Capture the cell that displays the provided text and extract its (x, y) central coordinate. 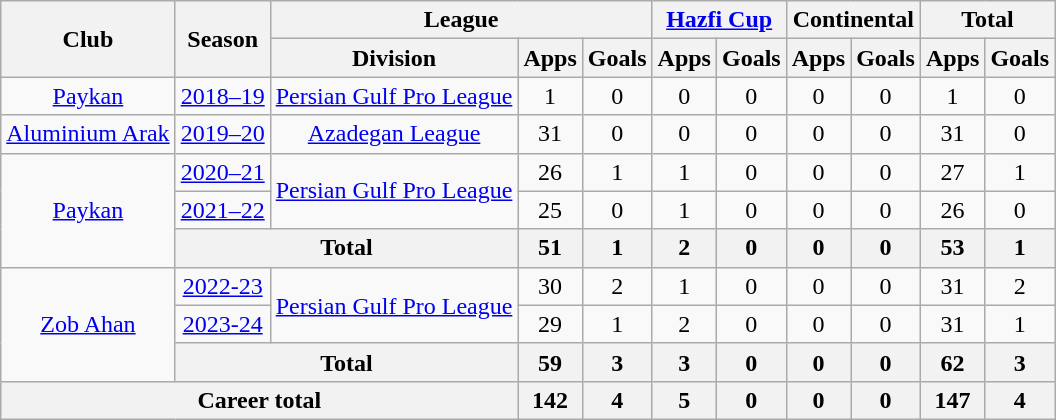
Club (88, 39)
League (461, 20)
2021–22 (222, 210)
53 (952, 248)
27 (952, 172)
25 (550, 210)
62 (952, 362)
5 (684, 400)
Career total (260, 400)
142 (550, 400)
Azadegan League (394, 134)
Division (394, 58)
30 (550, 286)
Continental (853, 20)
2022-23 (222, 286)
59 (550, 362)
Aluminium Arak (88, 134)
2023-24 (222, 324)
2020–21 (222, 172)
Zob Ahan (88, 324)
29 (550, 324)
147 (952, 400)
51 (550, 248)
2019–20 (222, 134)
2018–19 (222, 96)
Hazfi Cup (719, 20)
Season (222, 39)
